Determine the [x, y] coordinate at the center of the cell enclosing the given text.  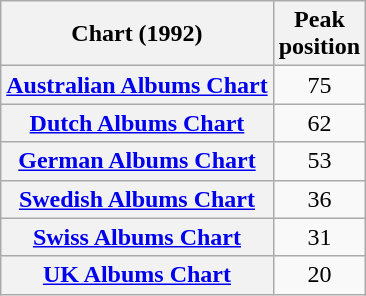
20 [319, 275]
German Albums Chart [137, 161]
Peakposition [319, 34]
31 [319, 237]
Swedish Albums Chart [137, 199]
62 [319, 123]
36 [319, 199]
Australian Albums Chart [137, 85]
Chart (1992) [137, 34]
Swiss Albums Chart [137, 237]
75 [319, 85]
Dutch Albums Chart [137, 123]
53 [319, 161]
UK Albums Chart [137, 275]
